Pinpoint the cell where the given text exists, returning its [x, y] midpoint coordinate. 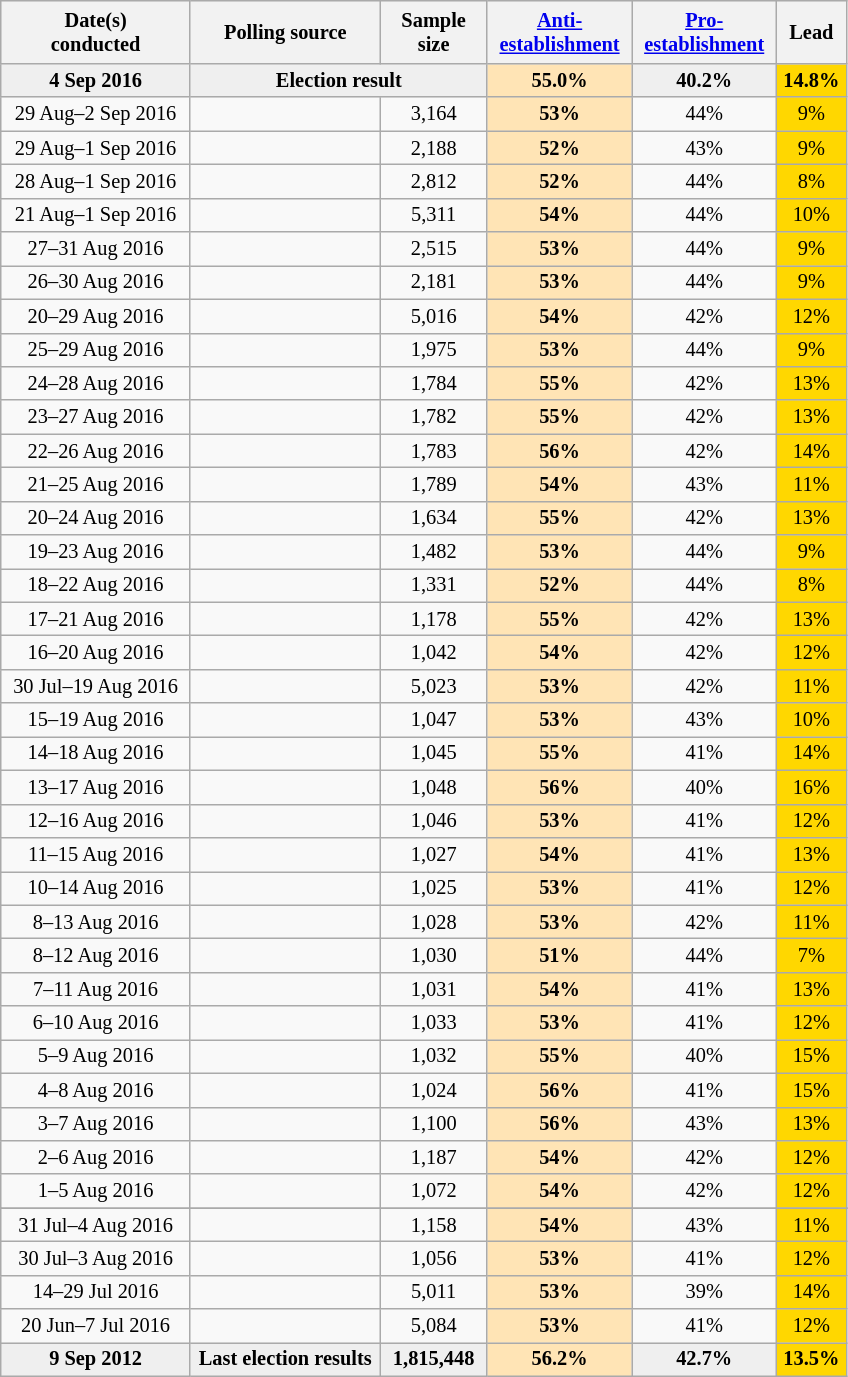
28 Aug–1 Sep 2016 [96, 181]
1,025 [434, 888]
2,181 [434, 282]
51% [560, 955]
22–26 Aug 2016 [96, 451]
20–29 Aug 2016 [96, 316]
1,042 [434, 653]
19–23 Aug 2016 [96, 552]
23–27 Aug 2016 [96, 417]
5,016 [434, 316]
9 Sep 2012 [96, 1359]
30 Jul–19 Aug 2016 [96, 686]
Pro-establishment [704, 32]
1,783 [434, 451]
5,311 [434, 215]
1,045 [434, 753]
1,047 [434, 720]
1,048 [434, 787]
1,975 [434, 350]
21–25 Aug 2016 [96, 484]
13–17 Aug 2016 [96, 787]
18–22 Aug 2016 [96, 585]
4–8 Aug 2016 [96, 1090]
1,815,448 [434, 1359]
40.2% [704, 80]
1,046 [434, 821]
Lead [812, 32]
1,634 [434, 518]
5–9 Aug 2016 [96, 1056]
1,028 [434, 922]
25–29 Aug 2016 [96, 350]
6–10 Aug 2016 [96, 1023]
8–12 Aug 2016 [96, 955]
Anti-establishment [560, 32]
Last election results [285, 1359]
2,812 [434, 181]
5,084 [434, 1326]
1,187 [434, 1157]
1,056 [434, 1258]
42.7% [704, 1359]
10–14 Aug 2016 [96, 888]
1,072 [434, 1191]
14–18 Aug 2016 [96, 753]
14.8% [812, 80]
15–19 Aug 2016 [96, 720]
5,011 [434, 1292]
30 Jul–3 Aug 2016 [96, 1258]
4 Sep 2016 [96, 80]
1,030 [434, 955]
1,782 [434, 417]
2,188 [434, 148]
Date(s)conducted [96, 32]
13.5% [812, 1359]
1,789 [434, 484]
1,178 [434, 619]
1,100 [434, 1124]
12–16 Aug 2016 [96, 821]
2,515 [434, 249]
20 Jun–7 Jul 2016 [96, 1326]
55.0% [560, 80]
1,482 [434, 552]
5,023 [434, 686]
Election result [338, 80]
14–29 Jul 2016 [96, 1292]
1,158 [434, 1225]
7% [812, 955]
29 Aug–1 Sep 2016 [96, 148]
56.2% [560, 1359]
2–6 Aug 2016 [96, 1157]
16% [812, 787]
1,033 [434, 1023]
3–7 Aug 2016 [96, 1124]
Polling source [285, 32]
26–30 Aug 2016 [96, 282]
1,784 [434, 383]
20–24 Aug 2016 [96, 518]
24–28 Aug 2016 [96, 383]
1,027 [434, 854]
39% [704, 1292]
16–20 Aug 2016 [96, 653]
3,164 [434, 114]
29 Aug–2 Sep 2016 [96, 114]
1,331 [434, 585]
1,031 [434, 989]
1–5 Aug 2016 [96, 1191]
1,032 [434, 1056]
Sample size [434, 32]
31 Jul–4 Aug 2016 [96, 1225]
21 Aug–1 Sep 2016 [96, 215]
11–15 Aug 2016 [96, 854]
1,024 [434, 1090]
27–31 Aug 2016 [96, 249]
7–11 Aug 2016 [96, 989]
17–21 Aug 2016 [96, 619]
8–13 Aug 2016 [96, 922]
